For the text-containing cell, return its midpoint in (X, Y) coordinate format. 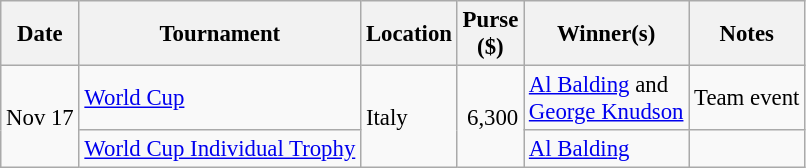
Team event (747, 98)
Nov 17 (40, 117)
Tournament (220, 34)
Winner(s) (606, 34)
Notes (747, 34)
Date (40, 34)
6,300 (490, 117)
Italy (410, 117)
World Cup (220, 98)
Al Balding (606, 149)
Location (410, 34)
Purse($) (490, 34)
World Cup Individual Trophy (220, 149)
Al Balding and George Knudson (606, 98)
